For the text-containing cell, return its midpoint in (x, y) coordinate format. 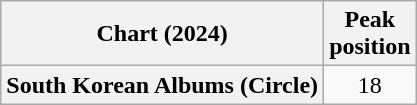
18 (370, 85)
Chart (2024) (162, 34)
Peakposition (370, 34)
South Korean Albums (Circle) (162, 85)
